Capture the cell that displays the provided text and extract its (X, Y) central coordinate. 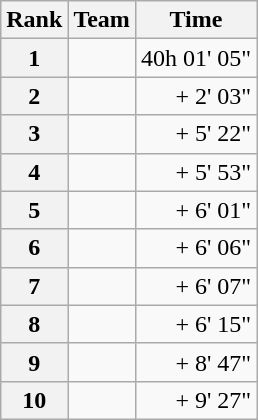
6 (34, 248)
1 (34, 58)
7 (34, 286)
+ 2' 03" (196, 96)
+ 6' 06" (196, 248)
Team (102, 20)
40h 01' 05" (196, 58)
10 (34, 400)
9 (34, 362)
5 (34, 210)
3 (34, 134)
Time (196, 20)
+ 6' 15" (196, 324)
+ 9' 27" (196, 400)
+ 6' 01" (196, 210)
4 (34, 172)
+ 5' 53" (196, 172)
2 (34, 96)
+ 6' 07" (196, 286)
+ 5' 22" (196, 134)
Rank (34, 20)
+ 8' 47" (196, 362)
8 (34, 324)
